Detect which cell encompasses the target text, then output its [x, y] center coordinate. 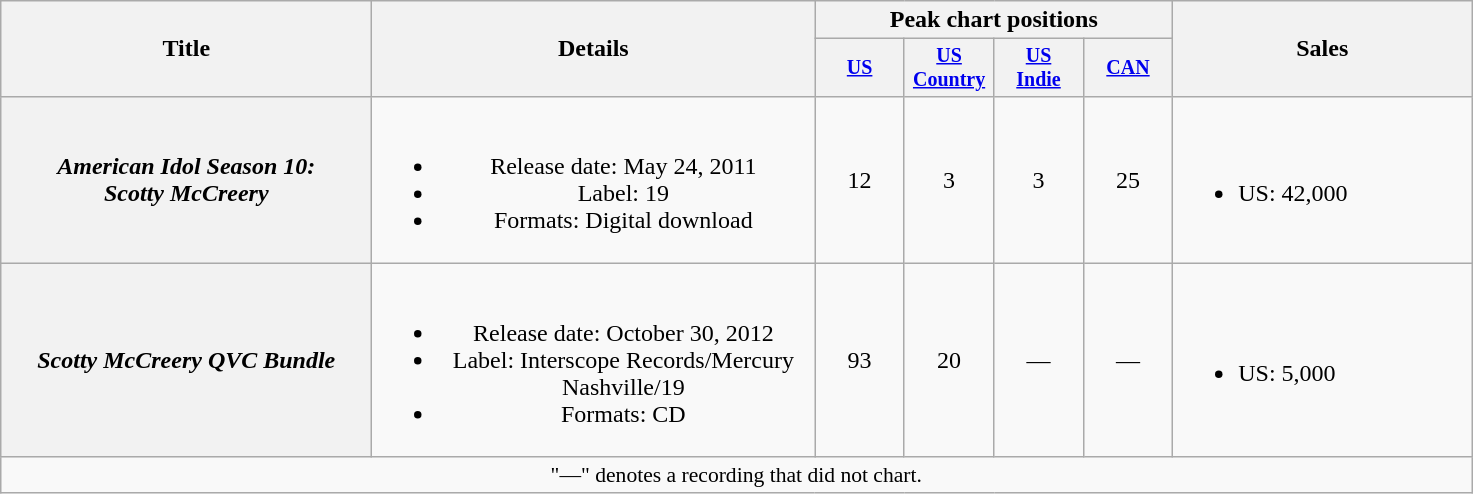
Release date: October 30, 2012Label: Interscope Records/Mercury Nashville/19Formats: CD [594, 360]
93 [860, 360]
Title [186, 49]
"—" denotes a recording that did not chart. [736, 475]
US: 42,000 [1322, 180]
USIndie [1038, 68]
Peak chart positions [994, 20]
20 [948, 360]
US [860, 68]
Scotty McCreery QVC Bundle [186, 360]
Release date: May 24, 2011Label: 19Formats: Digital download [594, 180]
CAN [1128, 68]
American Idol Season 10:Scotty McCreery [186, 180]
Sales [1322, 49]
Details [594, 49]
12 [860, 180]
US Country [948, 68]
25 [1128, 180]
US: 5,000 [1322, 360]
